Determine the (x, y) coordinate at the center of the cell enclosing the given text.  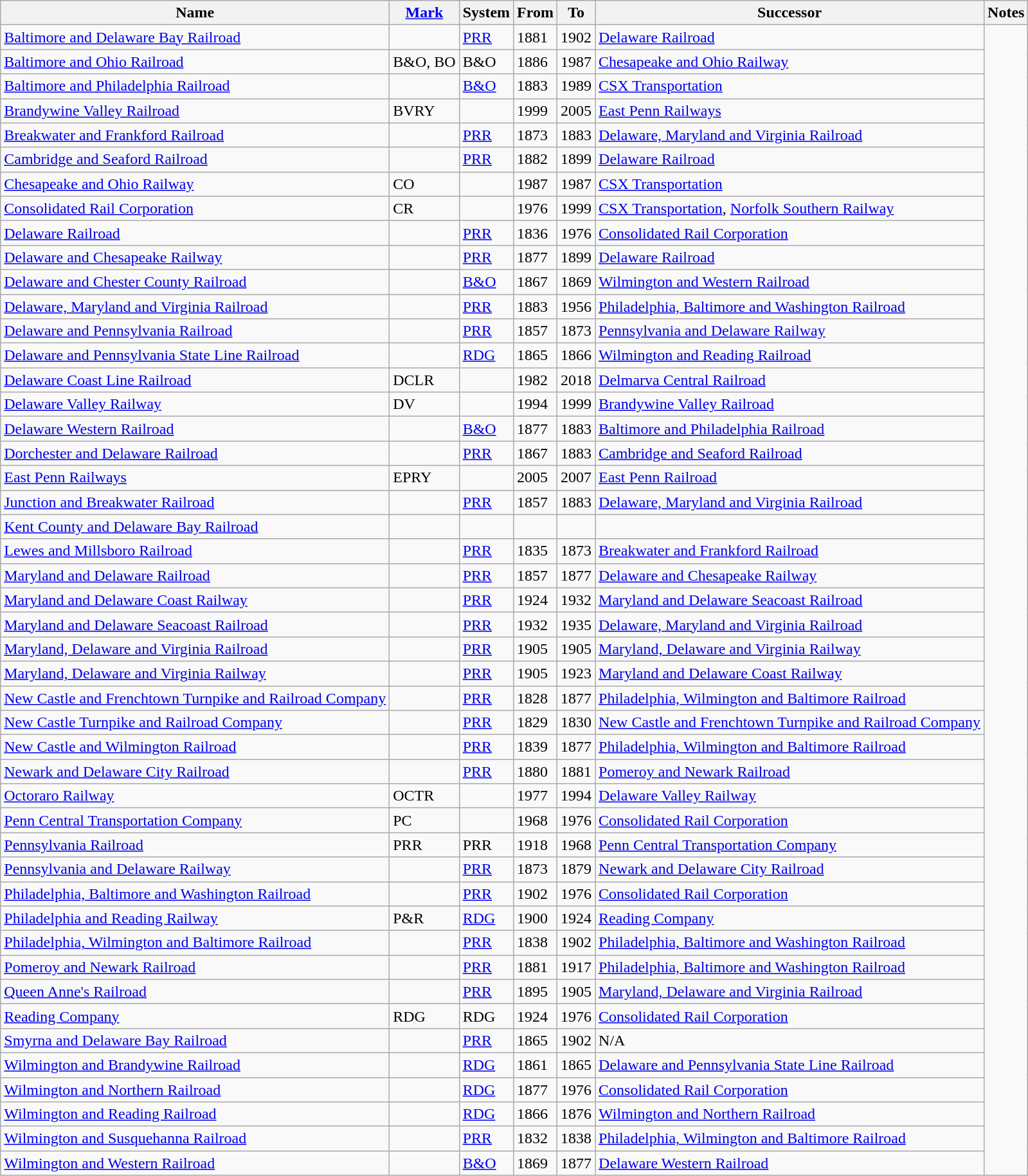
Delaware and Chester County Railroad (195, 282)
Octoraro Railway (195, 796)
1956 (576, 307)
1879 (576, 869)
To (576, 13)
Wilmington and Susquehanna Railroad (195, 1139)
Mark (424, 13)
Junction and Breakwater Railroad (195, 502)
Delmarva Central Railroad (789, 380)
CSX Transportation, Norfolk Southern Railway (789, 208)
N/A (789, 1040)
DCLR (424, 380)
1832 (536, 1139)
PC (424, 820)
1828 (536, 698)
1989 (576, 86)
East Penn Railroad (789, 478)
Smyrna and Delaware Bay Railroad (195, 1040)
Baltimore and Delaware Bay Railroad (195, 37)
From (536, 13)
Philadelphia and Reading Railway (195, 918)
1982 (536, 380)
Kent County and Delaware Bay Railroad (195, 527)
Pennsylvania Railroad (195, 845)
1917 (576, 967)
1880 (536, 772)
DV (424, 404)
New Castle Turnpike and Railroad Company (195, 723)
EPRY (424, 478)
CR (424, 208)
Queen Anne's Railroad (195, 991)
P&R (424, 918)
Successor (789, 13)
CO (424, 184)
1918 (536, 845)
Dorchester and Delaware Railroad (195, 453)
B&O, BO (424, 62)
OCTR (424, 796)
1876 (576, 1114)
New Castle and Wilmington Railroad (195, 747)
2007 (576, 478)
Wilmington and Brandywine Railroad (195, 1065)
1882 (536, 159)
1830 (576, 723)
Delaware and Pennsylvania Railroad (195, 331)
1935 (576, 624)
1900 (536, 918)
Maryland and Delaware Railroad (195, 575)
Delaware Coast Line Railroad (195, 380)
BVRY (424, 111)
Lewes and Millsboro Railroad (195, 551)
System (486, 13)
1839 (536, 747)
1861 (536, 1065)
Name (195, 13)
1895 (536, 991)
1886 (536, 62)
1977 (536, 796)
Notes (1006, 13)
2018 (576, 380)
1836 (536, 233)
1923 (576, 673)
Baltimore and Ohio Railroad (195, 62)
1835 (536, 551)
1829 (536, 723)
